Determine the [x, y] coordinate at the center of the cell enclosing the given text.  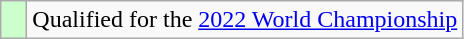
Qualified for the 2022 World Championship [245, 20]
